Locate the cell with the specified text and output its [x, y] center coordinate. 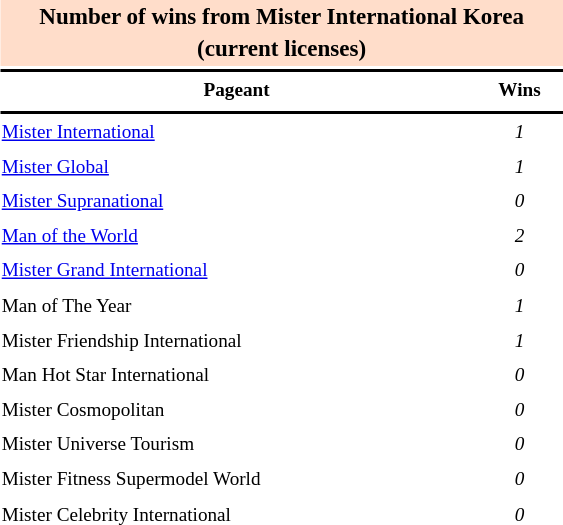
Mister Supranational [236, 202]
Wins [520, 92]
Mister Friendship International [236, 341]
Mister Fitness Supermodel World [236, 480]
Mister Grand International [236, 271]
Man Hot Star International [236, 376]
Pageant [236, 92]
2 [520, 237]
Mister Cosmopolitan [236, 411]
Man of The Year [236, 306]
Mister International [236, 132]
Man of the World [236, 237]
Mister Global [236, 167]
Mister Universe Tourism [236, 445]
Number of wins from Mister International Korea (current licenses) [282, 34]
